Extract the (X, Y) coordinate from the center of the cell holding the provided text.  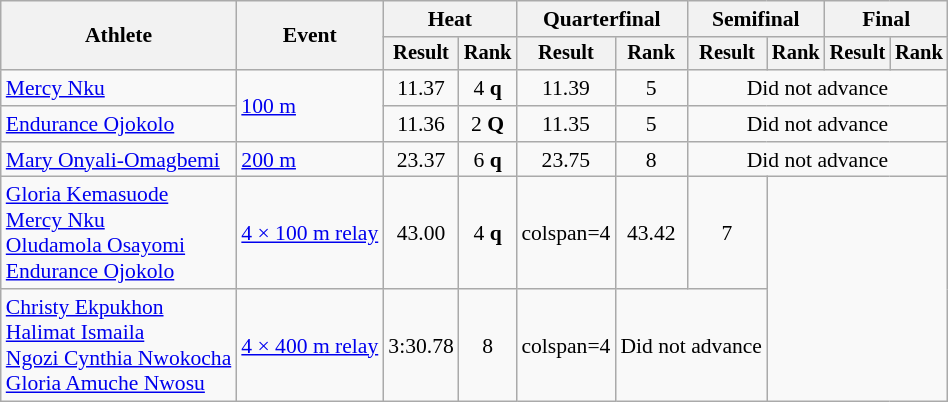
2 Q (488, 124)
Athlete (119, 36)
Mercy Nku (119, 88)
Quarterfinal (602, 19)
43.42 (651, 233)
Mary Onyali-Omagbemi (119, 160)
7 (727, 233)
Gloria KemasuodeMercy NkuOludamola OsayomiEndurance Ojokolo (119, 233)
23.75 (566, 160)
Heat (450, 19)
4 × 400 m relay (310, 345)
Endurance Ojokolo (119, 124)
11.35 (566, 124)
Christy EkpukhonHalimat IsmailaNgozi Cynthia NwokochaGloria Amuche Nwosu (119, 345)
6 q (488, 160)
100 m (310, 106)
23.37 (420, 160)
3:30.78 (420, 345)
4 × 100 m relay (310, 233)
11.39 (566, 88)
Semifinal (756, 19)
11.36 (420, 124)
11.37 (420, 88)
43.00 (420, 233)
200 m (310, 160)
Event (310, 36)
Final (886, 19)
